Search for the cell housing the specified text and yield its (X, Y) center coordinate. 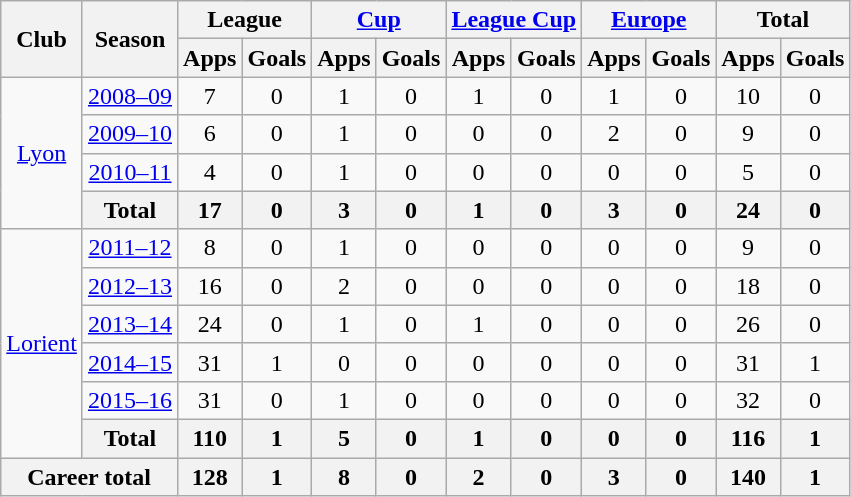
140 (748, 477)
Europe (649, 20)
116 (748, 438)
2012–13 (130, 286)
2010–11 (130, 172)
Season (130, 39)
2014–15 (130, 362)
4 (210, 172)
17 (210, 210)
League (245, 20)
26 (748, 324)
10 (748, 96)
32 (748, 400)
Cup (379, 20)
7 (210, 96)
110 (210, 438)
6 (210, 134)
2011–12 (130, 248)
League Cup (514, 20)
Lorient (42, 343)
2009–10 (130, 134)
128 (210, 477)
Club (42, 39)
Career total (90, 477)
16 (210, 286)
2013–14 (130, 324)
Lyon (42, 153)
2008–09 (130, 96)
2015–16 (130, 400)
18 (748, 286)
